Output the (x, y) coordinate of the center of the cell containing the given text.  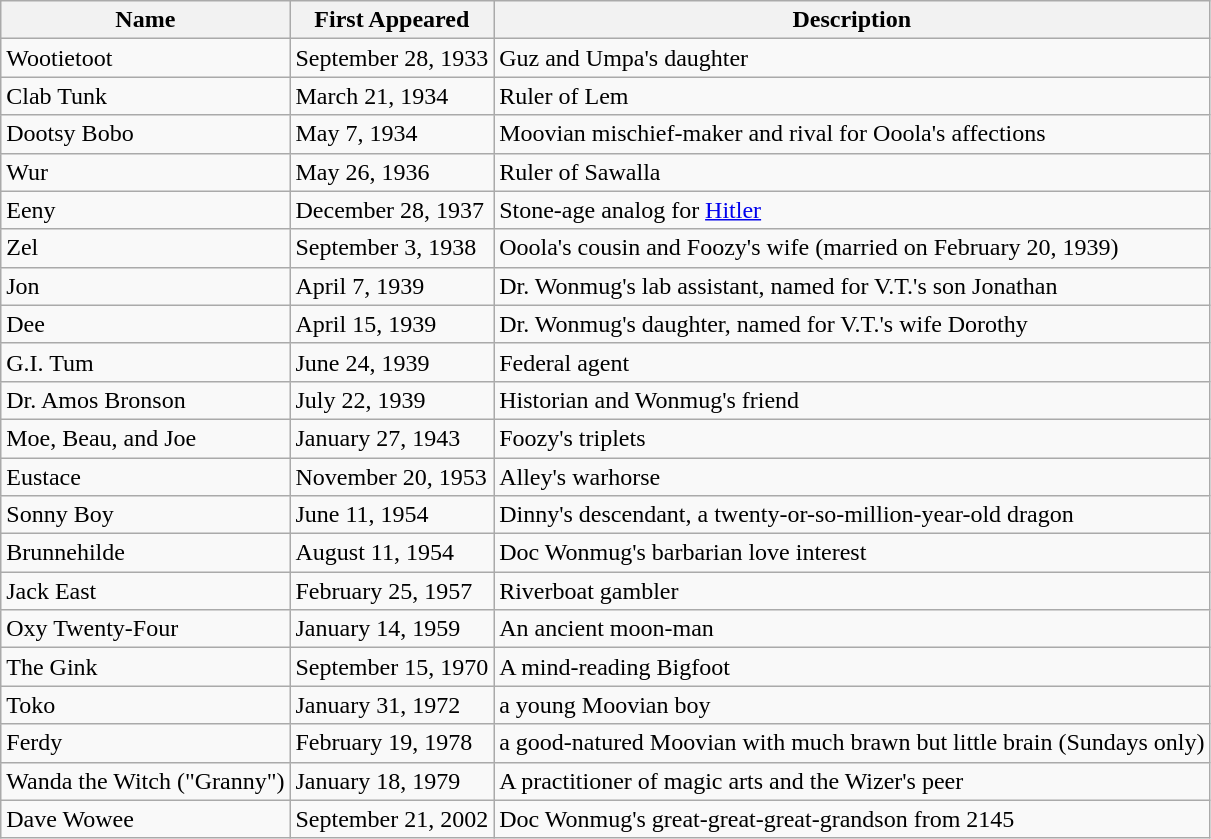
Eustace (146, 477)
Ferdy (146, 743)
Jack East (146, 591)
November 20, 1953 (392, 477)
September 3, 1938 (392, 248)
December 28, 1937 (392, 210)
September 21, 2002 (392, 819)
June 11, 1954 (392, 515)
Wanda the Witch ("Granny") (146, 781)
a good-natured Moovian with much brawn but little brain (Sundays only) (852, 743)
Eeny (146, 210)
Wur (146, 172)
Stone-age analog for Hitler (852, 210)
May 7, 1934 (392, 134)
January 14, 1959 (392, 629)
Name (146, 20)
Dr. Amos Bronson (146, 400)
January 18, 1979 (392, 781)
Historian and Wonmug's friend (852, 400)
Alley's warhorse (852, 477)
Moovian mischief-maker and rival for Ooola's affections (852, 134)
Oxy Twenty-Four (146, 629)
G.I. Tum (146, 362)
January 27, 1943 (392, 438)
a young Moovian boy (852, 705)
Moe, Beau, and Joe (146, 438)
Ruler of Sawalla (852, 172)
Jon (146, 286)
Dootsy Bobo (146, 134)
Ooola's cousin and Foozy's wife (married on February 20, 1939) (852, 248)
Dave Wowee (146, 819)
Ruler of Lem (852, 96)
Dr. Wonmug's daughter, named for V.T.'s wife Dorothy (852, 324)
Riverboat gambler (852, 591)
May 26, 1936 (392, 172)
Guz and Umpa's daughter (852, 58)
Doc Wonmug's great-great-great-grandson from 2145 (852, 819)
A mind-reading Bigfoot (852, 667)
Federal agent (852, 362)
Foozy's triplets (852, 438)
A practitioner of magic arts and the Wizer's peer (852, 781)
February 19, 1978 (392, 743)
Toko (146, 705)
Description (852, 20)
Dee (146, 324)
April 15, 1939 (392, 324)
February 25, 1957 (392, 591)
Wootietoot (146, 58)
First Appeared (392, 20)
Clab Tunk (146, 96)
January 31, 1972 (392, 705)
April 7, 1939 (392, 286)
Brunnehilde (146, 553)
August 11, 1954 (392, 553)
An ancient moon-man (852, 629)
March 21, 1934 (392, 96)
September 15, 1970 (392, 667)
Doc Wonmug's barbarian love interest (852, 553)
September 28, 1933 (392, 58)
Zel (146, 248)
July 22, 1939 (392, 400)
Dr. Wonmug's lab assistant, named for V.T.'s son Jonathan (852, 286)
The Gink (146, 667)
Dinny's descendant, a twenty-or-so-million-year-old dragon (852, 515)
Sonny Boy (146, 515)
June 24, 1939 (392, 362)
